Capture the cell that displays the provided text and extract its [X, Y] central coordinate. 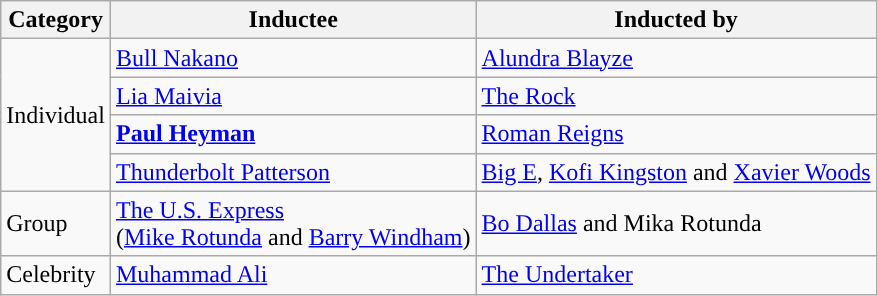
Thunderbolt Patterson [293, 172]
Roman Reigns [676, 134]
Group [56, 224]
Inductee [293, 20]
Bo Dallas and Mika Rotunda [676, 224]
Category [56, 20]
Alundra Blayze [676, 58]
The Rock [676, 96]
Inducted by [676, 20]
Big E, Kofi Kingston and Xavier Woods [676, 172]
Muhammad Ali [293, 275]
Lia Maivia [293, 96]
The Undertaker [676, 275]
Bull Nakano [293, 58]
Individual [56, 115]
The U.S. Express(Mike Rotunda and Barry Windham) [293, 224]
Celebrity [56, 275]
Paul Heyman [293, 134]
